Extract the (x, y) coordinate from the center of the cell holding the provided text.  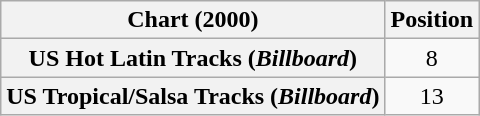
8 (432, 58)
US Hot Latin Tracks (Billboard) (193, 58)
13 (432, 96)
US Tropical/Salsa Tracks (Billboard) (193, 96)
Position (432, 20)
Chart (2000) (193, 20)
